From the cell containing the given text, extract its center point as [x, y] coordinate. 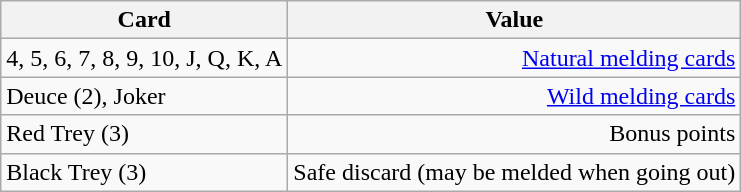
Safe discard (may be melded when going out) [514, 172]
Bonus points [514, 134]
Wild melding cards [514, 96]
Value [514, 20]
Black Trey (3) [144, 172]
Natural melding cards [514, 58]
Deuce (2), Joker [144, 96]
Red Trey (3) [144, 134]
Card [144, 20]
4, 5, 6, 7, 8, 9, 10, J, Q, K, A [144, 58]
